Identify which cell holds the provided text, then report its [X, Y] central coordinate. 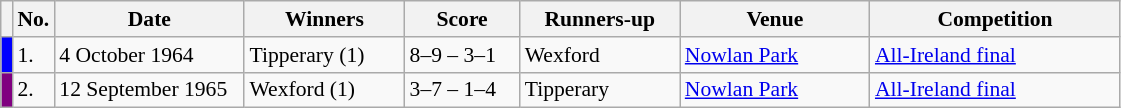
Wexford (1) [324, 90]
Venue [775, 19]
1. [33, 55]
Date [149, 19]
3–7 – 1–4 [462, 90]
No. [33, 19]
Tipperary (1) [324, 55]
Wexford [600, 55]
12 September 1965 [149, 90]
4 October 1964 [149, 55]
Score [462, 19]
2. [33, 90]
8–9 – 3–1 [462, 55]
Runners-up [600, 19]
Competition [995, 19]
Winners [324, 19]
Tipperary [600, 90]
